For the text-containing cell, return its midpoint in [x, y] coordinate format. 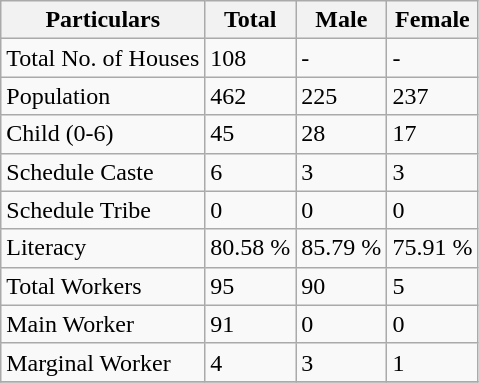
108 [250, 58]
Child (0-6) [103, 134]
Total Workers [103, 286]
Male [342, 20]
Particulars [103, 20]
Female [432, 20]
5 [432, 286]
45 [250, 134]
17 [432, 134]
225 [342, 96]
85.79 % [342, 248]
Population [103, 96]
Main Worker [103, 324]
237 [432, 96]
Total [250, 20]
Schedule Tribe [103, 210]
462 [250, 96]
75.91 % [432, 248]
Total No. of Houses [103, 58]
80.58 % [250, 248]
91 [250, 324]
95 [250, 286]
6 [250, 172]
Marginal Worker [103, 362]
1 [432, 362]
Schedule Caste [103, 172]
28 [342, 134]
4 [250, 362]
Literacy [103, 248]
90 [342, 286]
